Extract the (X, Y) coordinate from the center of the cell holding the provided text.  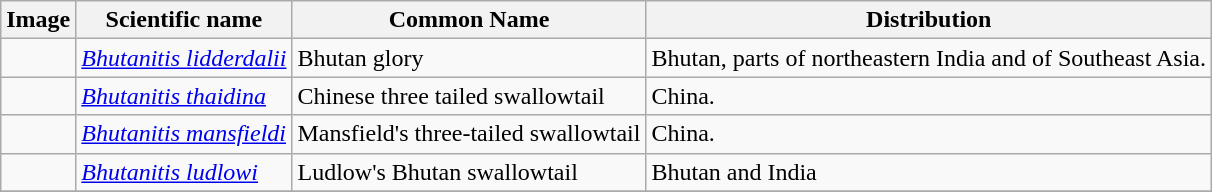
Bhutanitis lidderdalii (184, 58)
Bhutanitis ludlowi (184, 172)
Image (38, 20)
Bhutanitis mansfieldi (184, 134)
Common Name (469, 20)
Scientific name (184, 20)
Bhutan glory (469, 58)
Distribution (929, 20)
Bhutan, parts of northeastern India and of Southeast Asia. (929, 58)
Bhutan and India (929, 172)
Bhutanitis thaidina (184, 96)
Ludlow's Bhutan swallowtail (469, 172)
Chinese three tailed swallowtail (469, 96)
Mansfield's three-tailed swallowtail (469, 134)
